For the text-containing cell, return its midpoint in (x, y) coordinate format. 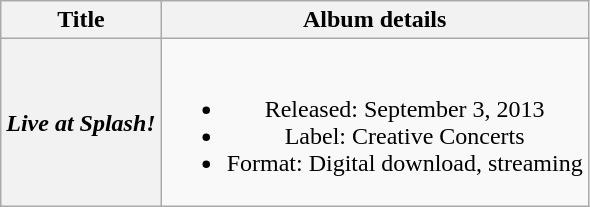
Title (81, 20)
Live at Splash! (81, 122)
Album details (374, 20)
Released: September 3, 2013Label: Creative ConcertsFormat: Digital download, streaming (374, 122)
